Identify which cell holds the provided text, then report its (x, y) central coordinate. 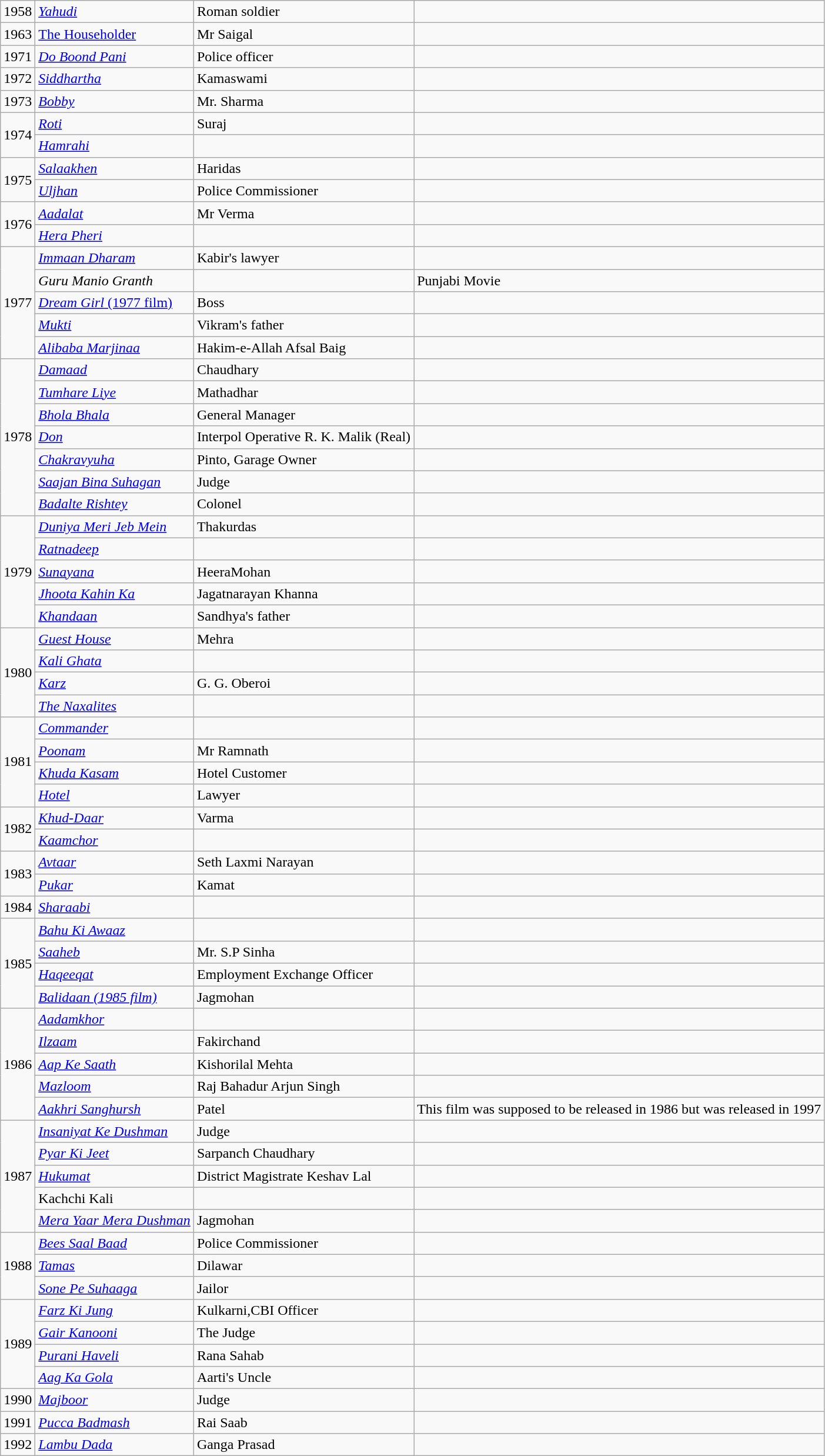
G. G. Oberoi (303, 684)
Employment Exchange Officer (303, 974)
Guest House (115, 638)
Ganga Prasad (303, 1445)
1987 (18, 1176)
1973 (18, 101)
Jailor (303, 1288)
Suraj (303, 124)
Hotel (115, 795)
Seth Laxmi Narayan (303, 862)
Jhoota Kahin Ka (115, 594)
Commander (115, 728)
Kamat (303, 885)
Do Boond Pani (115, 56)
Dilawar (303, 1265)
Damaad (115, 370)
Bobby (115, 101)
Kaamchor (115, 840)
1983 (18, 874)
Hukumat (115, 1176)
Hakim-e-Allah Afsal Baig (303, 348)
Roti (115, 124)
The Naxalites (115, 706)
Vikram's father (303, 325)
Mathadhar (303, 392)
1975 (18, 179)
1963 (18, 34)
Mr Ramnath (303, 751)
Kulkarni,CBI Officer (303, 1310)
Khuda Kasam (115, 773)
1982 (18, 829)
Purani Haveli (115, 1355)
Police officer (303, 56)
Siddhartha (115, 79)
Interpol Operative R. K. Malik (Real) (303, 437)
1971 (18, 56)
Insaniyat Ke Dushman (115, 1131)
Karz (115, 684)
Chaudhary (303, 370)
Patel (303, 1109)
Dream Girl (1977 film) (115, 303)
Saajan Bina Suhagan (115, 482)
Haridas (303, 168)
Hera Pheri (115, 235)
Aadalat (115, 213)
Mera Yaar Mera Dushman (115, 1221)
Avtaar (115, 862)
Kishorilal Mehta (303, 1064)
Pyar Ki Jeet (115, 1154)
Majboor (115, 1400)
Lambu Dada (115, 1445)
Jagatnarayan Khanna (303, 594)
Salaakhen (115, 168)
Sunayana (115, 571)
Tamas (115, 1265)
Kamaswami (303, 79)
1992 (18, 1445)
Mazloom (115, 1087)
Mr Verma (303, 213)
Hotel Customer (303, 773)
Saaheb (115, 952)
Thakurdas (303, 527)
Bees Saal Baad (115, 1243)
Aag Ka Gola (115, 1378)
1986 (18, 1064)
1981 (18, 762)
Aap Ke Saath (115, 1064)
Ilzaam (115, 1042)
1972 (18, 79)
The Judge (303, 1332)
Sandhya's father (303, 616)
Bhola Bhala (115, 415)
HeeraMohan (303, 571)
1990 (18, 1400)
Bahu Ki Awaaz (115, 929)
1991 (18, 1422)
1978 (18, 437)
Sharaabi (115, 907)
Colonel (303, 504)
Raj Bahadur Arjun Singh (303, 1087)
Aarti's Uncle (303, 1378)
1985 (18, 963)
Tumhare Liye (115, 392)
Haqeeqat (115, 974)
Fakirchand (303, 1042)
1977 (18, 302)
General Manager (303, 415)
Boss (303, 303)
Gair Kanooni (115, 1332)
Badalte Rishtey (115, 504)
1976 (18, 224)
District Magistrate Keshav Lal (303, 1176)
1988 (18, 1265)
Duniya Meri Jeb Mein (115, 527)
Chakravyuha (115, 459)
Mr. S.P Sinha (303, 952)
Aakhri Sanghursh (115, 1109)
1958 (18, 12)
Sarpanch Chaudhary (303, 1154)
1984 (18, 907)
Khandaan (115, 616)
Hamrahi (115, 146)
Ratnadeep (115, 549)
Pucca Badmash (115, 1422)
Varma (303, 818)
Farz Ki Jung (115, 1310)
The Householder (115, 34)
Don (115, 437)
Rana Sahab (303, 1355)
Lawyer (303, 795)
Mr Saigal (303, 34)
Alibaba Marjinaa (115, 348)
Poonam (115, 751)
Mehra (303, 638)
Aadamkhor (115, 1019)
Punjabi Movie (619, 281)
Mukti (115, 325)
Immaan Dharam (115, 258)
1989 (18, 1344)
Guru Manio Granth (115, 281)
Sone Pe Suhaaga (115, 1288)
Uljhan (115, 191)
Khud-Daar (115, 818)
Balidaan (1985 film) (115, 997)
1979 (18, 571)
This film was supposed to be released in 1986 but was released in 1997 (619, 1109)
Mr. Sharma (303, 101)
Kachchi Kali (115, 1198)
Yahudi (115, 12)
1974 (18, 135)
1980 (18, 672)
Pinto, Garage Owner (303, 459)
Rai Saab (303, 1422)
Pukar (115, 885)
Kali Ghata (115, 661)
Kabir's lawyer (303, 258)
Roman soldier (303, 12)
